Extract the (x, y) coordinate from the center of the cell holding the provided text.  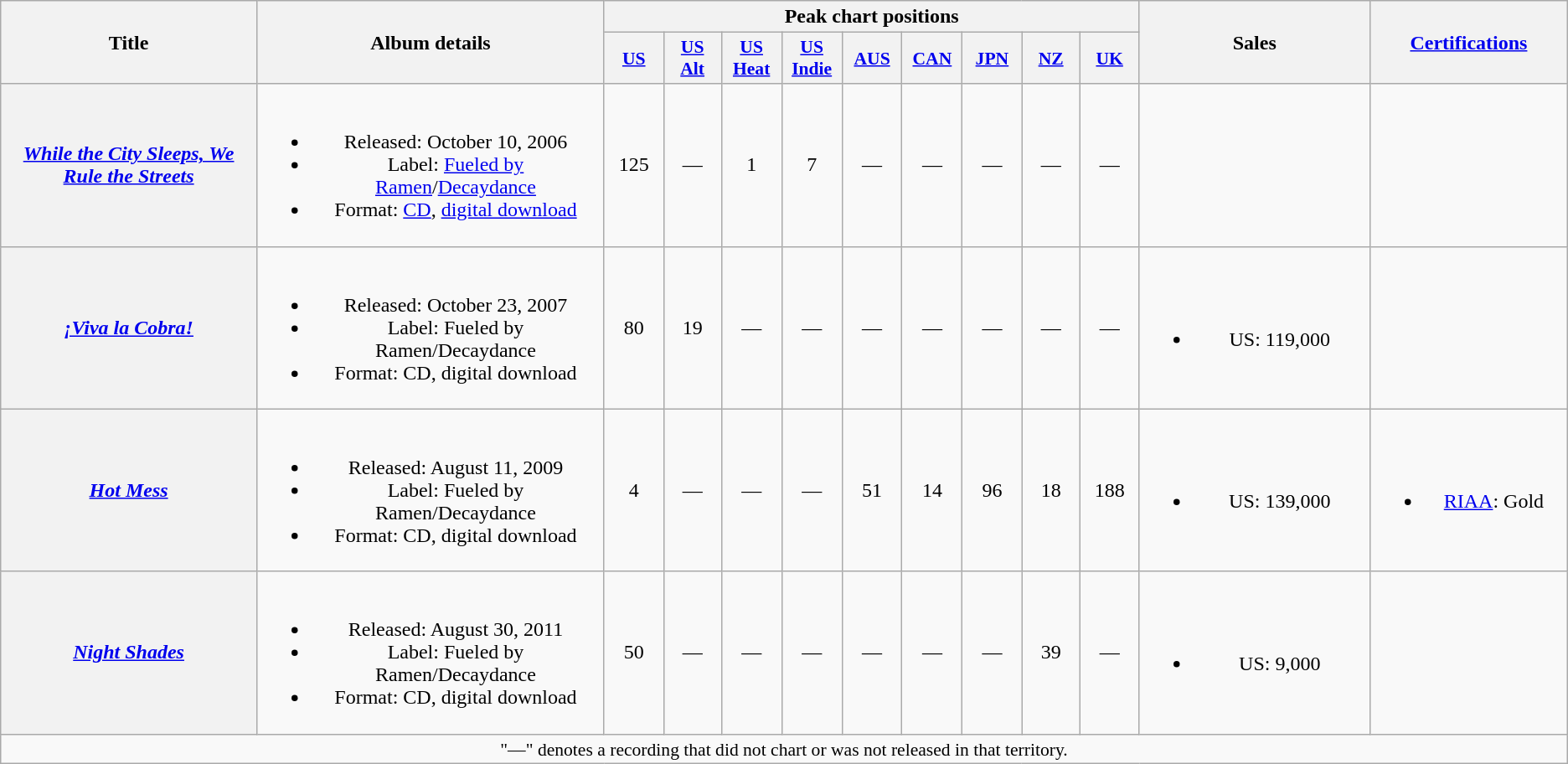
RIAA: Gold (1469, 490)
39 (1050, 653)
While the City Sleeps, We Rule the Streets (129, 165)
1 (751, 165)
Released: August 11, 2009Label: Fueled by Ramen/DecaydanceFormat: CD, digital download (431, 490)
UK (1109, 59)
USAlt (692, 59)
Sales (1255, 42)
US: 9,000 (1255, 653)
Released: October 23, 2007Label: Fueled by Ramen/DecaydanceFormat: CD, digital download (431, 328)
AUS (872, 59)
18 (1050, 490)
125 (633, 165)
Peak chart positions (871, 17)
Night Shades (129, 653)
NZ (1050, 59)
US (633, 59)
CAN (932, 59)
Album details (431, 42)
USHeat (751, 59)
US: 119,000 (1255, 328)
¡Viva la Cobra! (129, 328)
"—" denotes a recording that did not chart or was not released in that territory. (784, 749)
51 (872, 490)
US: 139,000 (1255, 490)
Released: August 30, 2011Label: Fueled by Ramen/DecaydanceFormat: CD, digital download (431, 653)
Hot Mess (129, 490)
19 (692, 328)
96 (992, 490)
7 (812, 165)
188 (1109, 490)
Released: October 10, 2006Label: Fueled by Ramen/DecaydanceFormat: CD, digital download (431, 165)
Title (129, 42)
50 (633, 653)
USIndie (812, 59)
80 (633, 328)
4 (633, 490)
14 (932, 490)
JPN (992, 59)
Certifications (1469, 42)
